Provide the [x, y] coordinate of the cell's center where the given text is located.  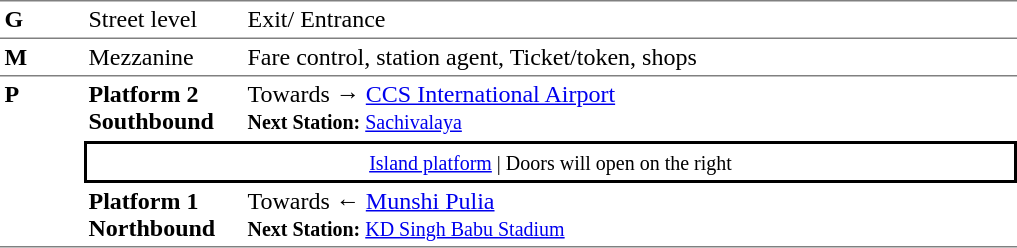
Island platform | Doors will open on the right [550, 162]
Fare control, station agent, Ticket/token, shops [630, 58]
G [42, 20]
Mezzanine [164, 58]
Platform 1Northbound [164, 215]
M [42, 58]
Towards → CCS International AirportNext Station: Sachivalaya [630, 108]
Street level [164, 20]
P [42, 162]
Exit/ Entrance [630, 20]
Towards ← Munshi PuliaNext Station: KD Singh Babu Stadium [630, 215]
Platform 2Southbound [164, 108]
